Scan for the cell matching the given text and deliver its (x, y) coordinate at center. 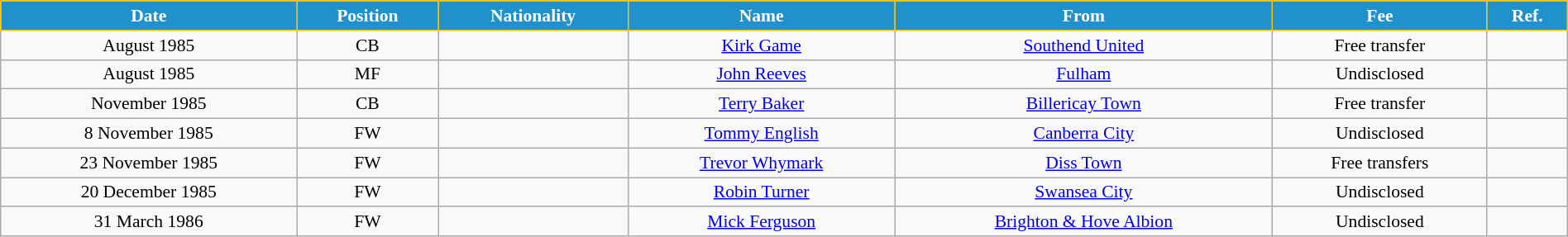
Canberra City (1083, 134)
Swansea City (1083, 192)
Mick Ferguson (761, 222)
November 1985 (149, 104)
Robin Turner (761, 192)
Fulham (1083, 74)
Name (761, 16)
Ref. (1527, 16)
Position (367, 16)
Trevor Whymark (761, 163)
John Reeves (761, 74)
Date (149, 16)
Tommy English (761, 134)
Fee (1380, 16)
Southend United (1083, 45)
8 November 1985 (149, 134)
Kirk Game (761, 45)
31 March 1986 (149, 222)
Billericay Town (1083, 104)
Free transfers (1380, 163)
Brighton & Hove Albion (1083, 222)
MF (367, 74)
20 December 1985 (149, 192)
From (1083, 16)
23 November 1985 (149, 163)
Terry Baker (761, 104)
Diss Town (1083, 163)
Nationality (533, 16)
